Identify which cell holds the provided text, then report its [x, y] central coordinate. 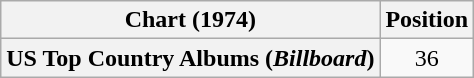
Chart (1974) [190, 20]
Position [427, 20]
36 [427, 58]
US Top Country Albums (Billboard) [190, 58]
